From the cell containing the given text, extract its center point as [x, y] coordinate. 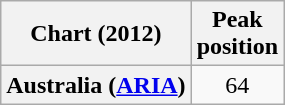
64 [237, 85]
Australia (ARIA) [96, 85]
Peakposition [237, 34]
Chart (2012) [96, 34]
